Capture the cell that displays the provided text and extract its [x, y] central coordinate. 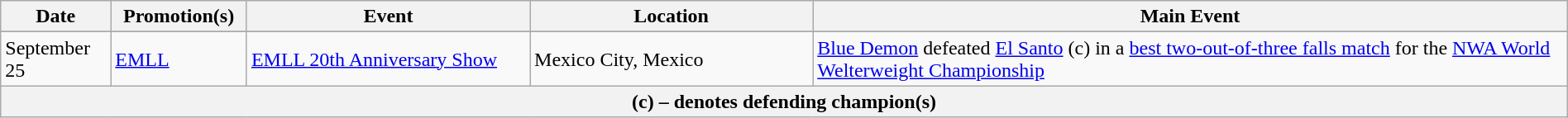
EMLL 20th Anniversary Show [388, 59]
EMLL [179, 59]
September 25 [56, 59]
Event [388, 17]
Blue Demon defeated El Santo (c) in a best two-out-of-three falls match for the NWA World Welterweight Championship [1191, 59]
Location [672, 17]
Date [56, 17]
(c) – denotes defending champion(s) [784, 101]
Promotion(s) [179, 17]
Mexico City, Mexico [672, 59]
Main Event [1191, 17]
